Capture the cell that displays the provided text and extract its (X, Y) central coordinate. 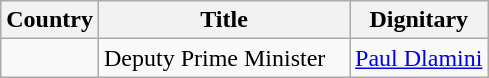
Paul Dlamini (419, 58)
Country (50, 20)
Title (224, 20)
Deputy Prime Minister (224, 58)
Dignitary (419, 20)
